Output the (X, Y) coordinate of the center of the cell containing the given text.  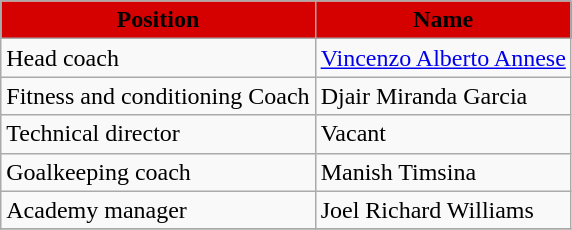
Goalkeeping coach (158, 172)
Joel Richard Williams (443, 210)
Vacant (443, 134)
Vincenzo Alberto Annese (443, 58)
Academy manager (158, 210)
Position (158, 20)
Fitness and conditioning Coach (158, 96)
Manish Timsina (443, 172)
Technical director (158, 134)
Name (443, 20)
Djair Miranda Garcia (443, 96)
Head coach (158, 58)
